Pinpoint the cell where the given text exists, returning its [X, Y] midpoint coordinate. 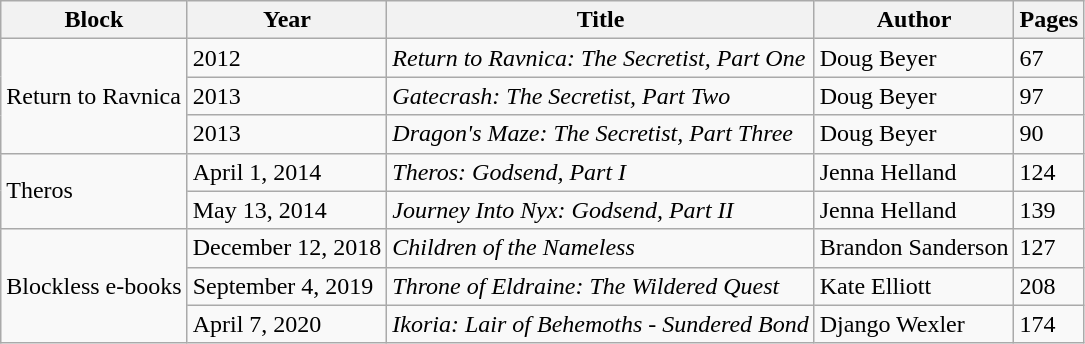
April 7, 2020 [287, 324]
Return to Ravnica: The Secretist, Part One [600, 58]
Title [600, 20]
127 [1049, 248]
Ikoria: Lair of Behemoths - Sundered Bond [600, 324]
Year [287, 20]
May 13, 2014 [287, 210]
Return to Ravnica [94, 96]
67 [1049, 58]
Children of the Nameless [600, 248]
174 [1049, 324]
Gatecrash: The Secretist, Part Two [600, 96]
Throne of Eldraine: The Wildered Quest [600, 286]
Pages [1049, 20]
208 [1049, 286]
Theros [94, 191]
97 [1049, 96]
139 [1049, 210]
September 4, 2019 [287, 286]
April 1, 2014 [287, 172]
Dragon's Maze: The Secretist, Part Three [600, 134]
124 [1049, 172]
Brandon Sanderson [914, 248]
90 [1049, 134]
December 12, 2018 [287, 248]
Block [94, 20]
Kate Elliott [914, 286]
Theros: Godsend, Part I [600, 172]
Author [914, 20]
2012 [287, 58]
Journey Into Nyx: Godsend, Part II [600, 210]
Django Wexler [914, 324]
Blockless e-books [94, 286]
